Identify which cell holds the provided text, then report its [x, y] central coordinate. 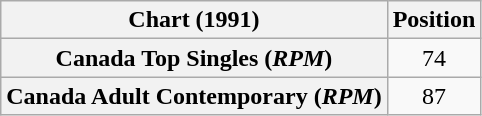
Position [434, 20]
Chart (1991) [194, 20]
74 [434, 58]
87 [434, 96]
Canada Adult Contemporary (RPM) [194, 96]
Canada Top Singles (RPM) [194, 58]
